Find where the given text appears and provide that cell's center as [x, y] coordinate. 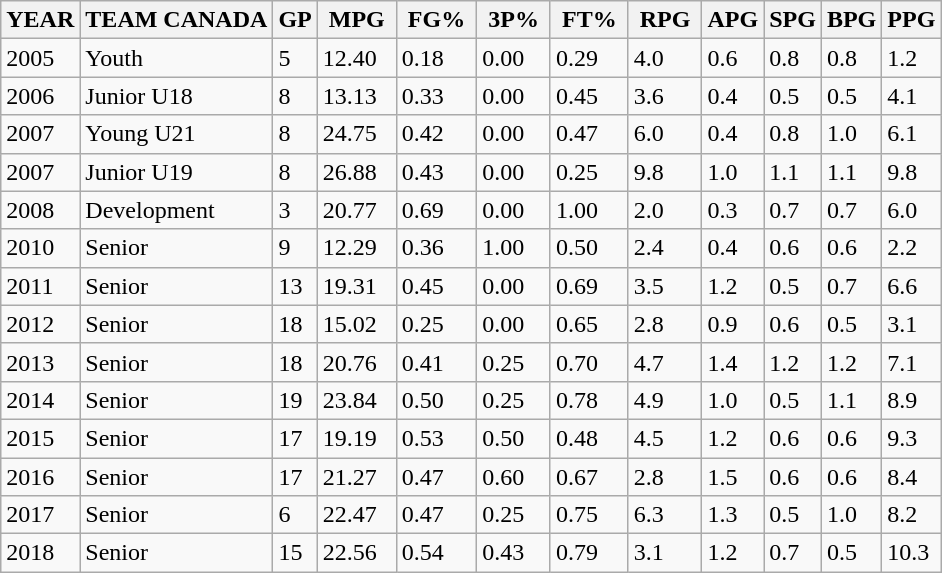
FG% [436, 20]
23.84 [356, 400]
22.47 [356, 515]
GP [295, 20]
0.79 [589, 553]
RPG [665, 20]
8.4 [912, 477]
20.76 [356, 362]
12.40 [356, 58]
Young U21 [176, 134]
6 [295, 515]
9 [295, 248]
Development [176, 210]
3.5 [665, 286]
0.65 [589, 324]
2015 [40, 438]
Junior U18 [176, 96]
0.41 [436, 362]
PPG [912, 20]
0.29 [589, 58]
0.3 [733, 210]
10.3 [912, 553]
6.1 [912, 134]
0.78 [589, 400]
13.13 [356, 96]
6.3 [665, 515]
TEAM CANADA [176, 20]
FT% [589, 20]
19.31 [356, 286]
0.67 [589, 477]
24.75 [356, 134]
0.48 [589, 438]
2008 [40, 210]
3 [295, 210]
0.9 [733, 324]
12.29 [356, 248]
1.3 [733, 515]
3.6 [665, 96]
SPG [793, 20]
Junior U19 [176, 172]
YEAR [40, 20]
4.9 [665, 400]
4.0 [665, 58]
9.3 [912, 438]
19.19 [356, 438]
19 [295, 400]
0.53 [436, 438]
0.60 [514, 477]
20.77 [356, 210]
APG [733, 20]
2006 [40, 96]
0.18 [436, 58]
21.27 [356, 477]
2.0 [665, 210]
2012 [40, 324]
0.54 [436, 553]
2.4 [665, 248]
8.9 [912, 400]
8.2 [912, 515]
0.70 [589, 362]
MPG [356, 20]
2018 [40, 553]
Youth [176, 58]
2005 [40, 58]
2017 [40, 515]
1.5 [733, 477]
7.1 [912, 362]
6.6 [912, 286]
2.2 [912, 248]
4.7 [665, 362]
0.42 [436, 134]
0.75 [589, 515]
0.36 [436, 248]
2013 [40, 362]
15 [295, 553]
1.4 [733, 362]
5 [295, 58]
2016 [40, 477]
15.02 [356, 324]
13 [295, 286]
0.33 [436, 96]
22.56 [356, 553]
2010 [40, 248]
4.1 [912, 96]
4.5 [665, 438]
2014 [40, 400]
3P% [514, 20]
BPG [851, 20]
2011 [40, 286]
26.88 [356, 172]
